Return (X, Y) of the center of cell containing provided text 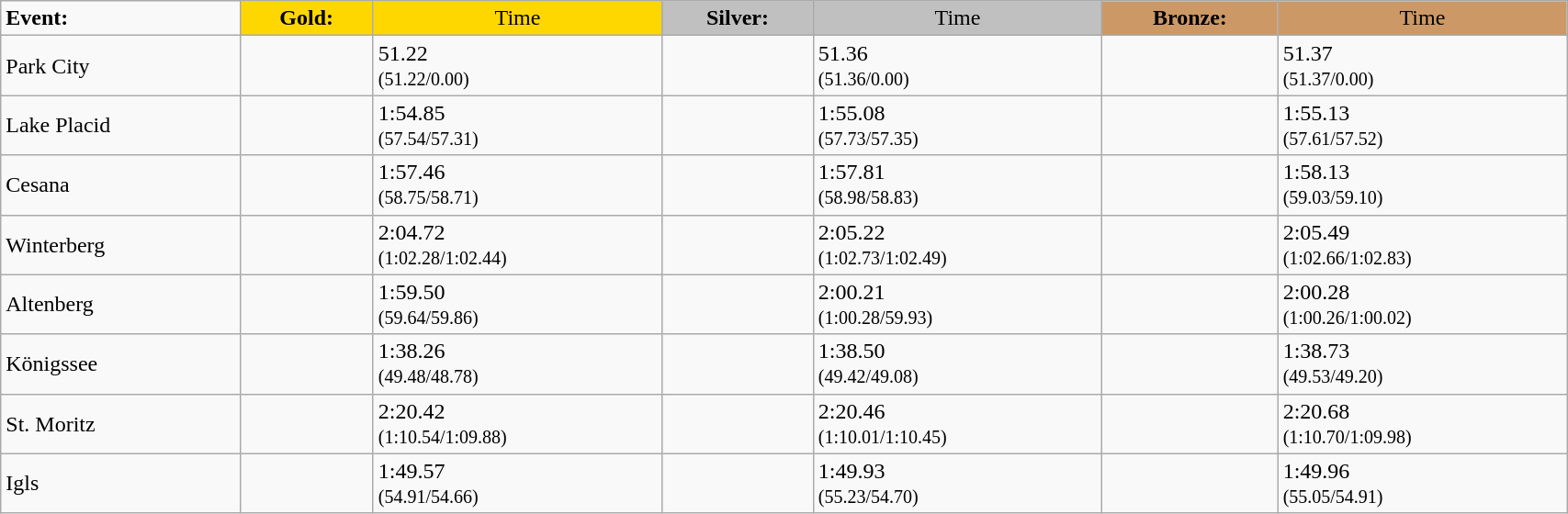
2:00.21 (1:00.28/59.93) (957, 305)
1:55.08 (57.73/57.35) (957, 125)
Winterberg (120, 244)
Bronze: (1190, 18)
2:20.46 (1:10.01/1:10.45) (957, 424)
Lake Placid (120, 125)
1:57.81 (58.98/58.83) (957, 185)
2:20.42 (1:10.54/1:09.88) (517, 424)
1:38.73 (49.53/49.20) (1422, 363)
51.22 (51.22/0.00) (517, 66)
Gold: (307, 18)
Cesana (120, 185)
Igls (120, 483)
1:57.46 (58.75/58.71) (517, 185)
1:49.57 (54.91/54.66) (517, 483)
1:58.13 (59.03/59.10) (1422, 185)
St. Moritz (120, 424)
2:00.28 (1:00.26/1:00.02) (1422, 305)
Altenberg (120, 305)
Park City (120, 66)
2:05.49 (1:02.66/1:02.83) (1422, 244)
1:49.93 (55.23/54.70) (957, 483)
1:55.13 (57.61/57.52) (1422, 125)
1:54.85 (57.54/57.31) (517, 125)
1:38.50 (49.42/49.08) (957, 363)
51.37 (51.37/0.00) (1422, 66)
1:49.96 (55.05/54.91) (1422, 483)
2:04.72 (1:02.28/1:02.44) (517, 244)
2:05.22 (1:02.73/1:02.49) (957, 244)
1:59.50 (59.64/59.86) (517, 305)
Silver: (739, 18)
Königssee (120, 363)
Event: (120, 18)
51.36(51.36/0.00) (957, 66)
1:38.26 (49.48/48.78) (517, 363)
2:20.68 (1:10.70/1:09.98) (1422, 424)
